For the text-containing cell, return its midpoint in (x, y) coordinate format. 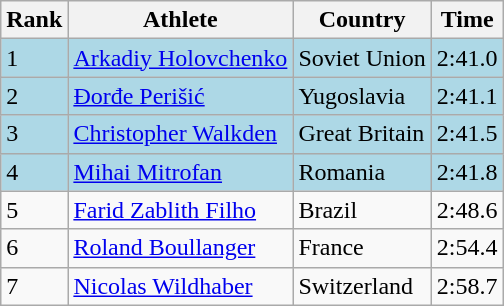
Rank (34, 20)
Nicolas Wildhaber (180, 286)
Switzerland (362, 286)
Soviet Union (362, 58)
Farid Zablith Filho (180, 210)
2 (34, 96)
5 (34, 210)
3 (34, 134)
4 (34, 172)
Mihai Mitrofan (180, 172)
Đorđe Perišić (180, 96)
Time (467, 20)
Christopher Walkden (180, 134)
2:54.4 (467, 248)
2:41.8 (467, 172)
Athlete (180, 20)
2:58.7 (467, 286)
7 (34, 286)
6 (34, 248)
Romania (362, 172)
2:48.6 (467, 210)
Country (362, 20)
Roland Boullanger (180, 248)
Arkadiy Holovchenko (180, 58)
France (362, 248)
2:41.5 (467, 134)
1 (34, 58)
Yugoslavia (362, 96)
2:41.1 (467, 96)
2:41.0 (467, 58)
Great Britain (362, 134)
Brazil (362, 210)
